Identify which cell holds the provided text, then report its [X, Y] central coordinate. 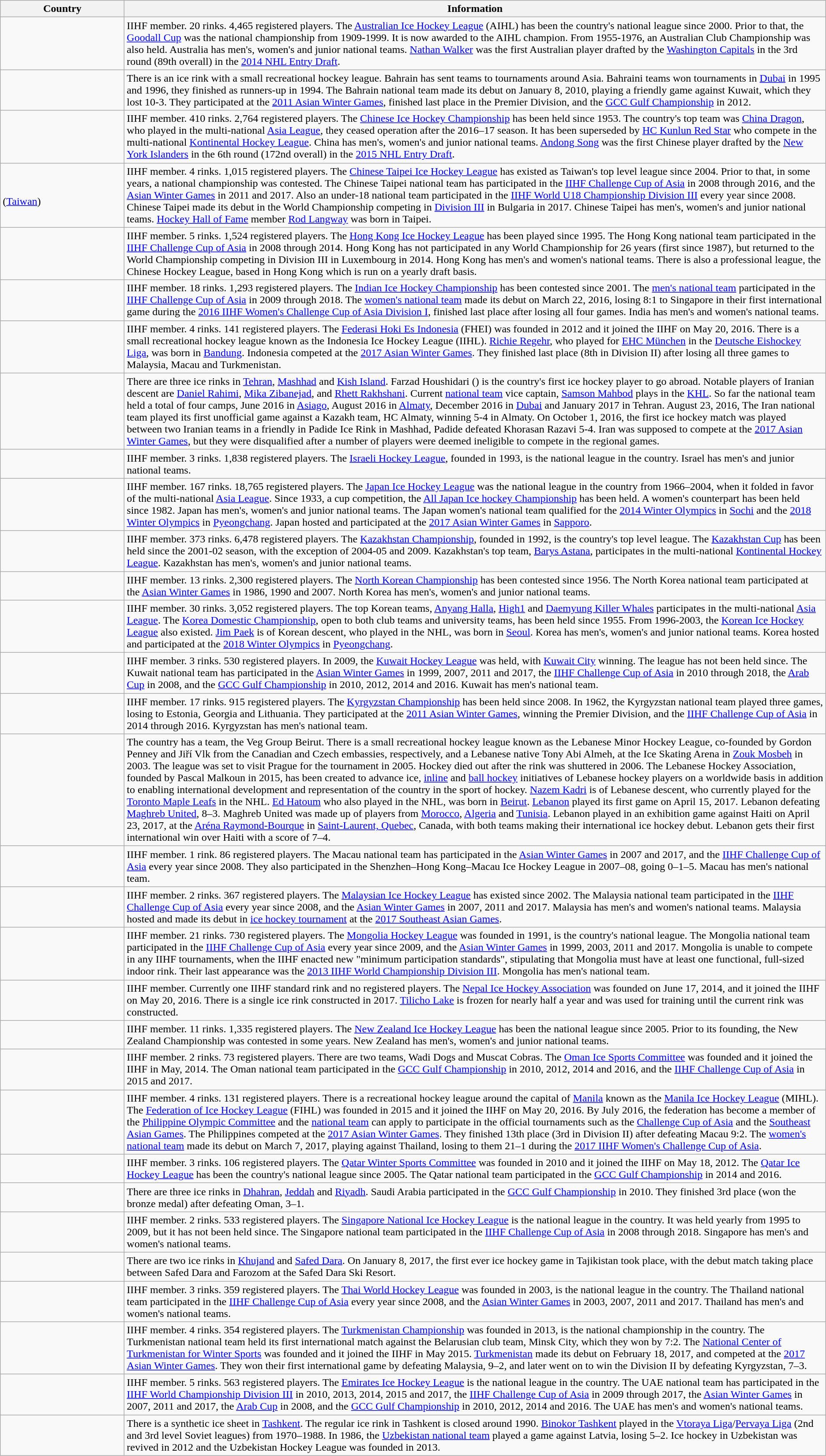
Information [475, 9]
Country [63, 9]
(Taiwan) [63, 195]
